From the cell containing the given text, extract its center point as [x, y] coordinate. 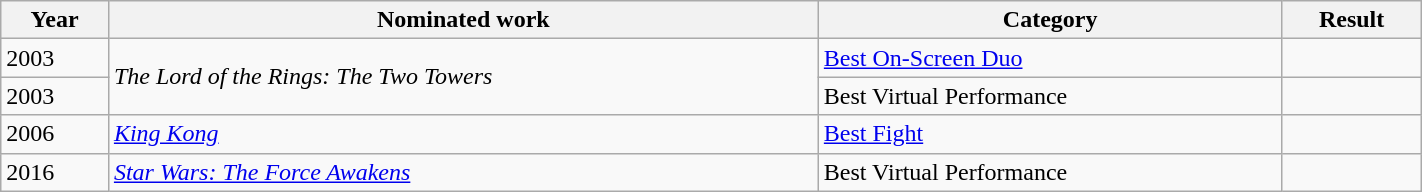
King Kong [463, 134]
Category [1050, 20]
Best Fight [1050, 134]
Year [55, 20]
Best On-Screen Duo [1050, 58]
Star Wars: The Force Awakens [463, 172]
2016 [55, 172]
Result [1352, 20]
The Lord of the Rings: The Two Towers [463, 77]
Nominated work [463, 20]
2006 [55, 134]
